Locate the cell with the specified text and output its [X, Y] center coordinate. 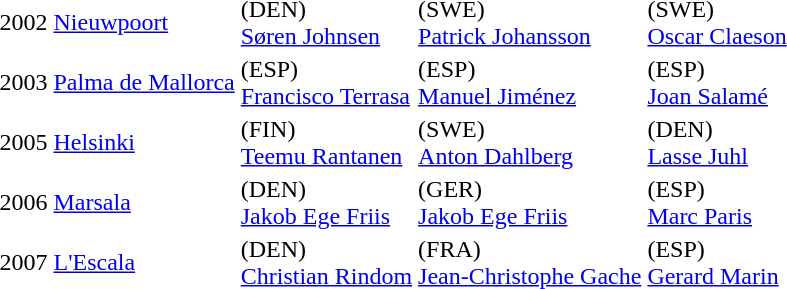
(GER)Jakob Ege Friis [530, 202]
(DEN)Jakob Ege Friis [326, 202]
(SWE)Anton Dahlberg [530, 142]
(ESP)Francisco Terrasa [326, 82]
(ESP)Manuel Jiménez [530, 82]
(FIN)Teemu Rantanen [326, 142]
